Search for the cell housing the specified text and yield its [x, y] center coordinate. 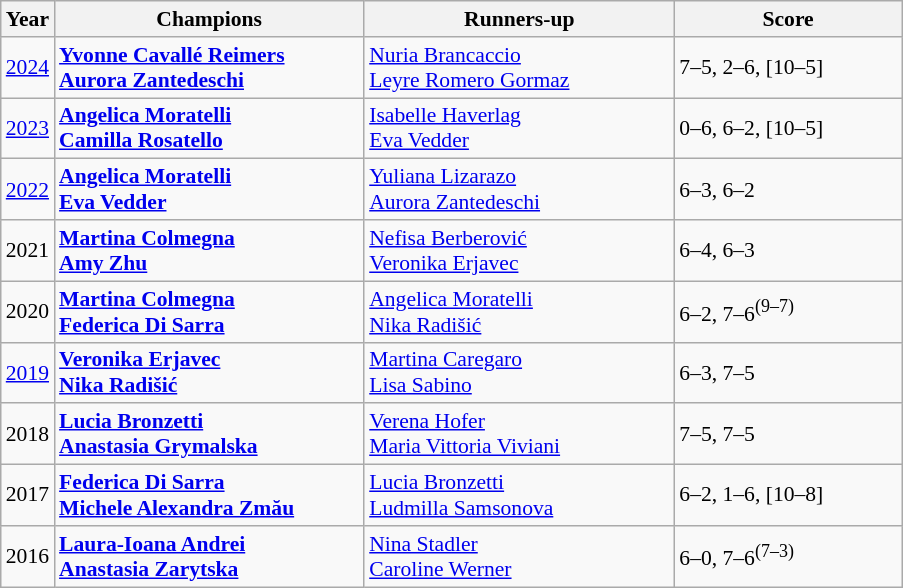
Federica Di Sarra Michele Alexandra Zmău [209, 496]
Martina Caregaro Lisa Sabino [519, 372]
6–2, 1–6, [10–8] [788, 496]
Runners-up [519, 19]
Lucia Bronzetti Ludmilla Samsonova [519, 496]
Nefisa Berberović Veronika Erjavec [519, 250]
Lucia Bronzetti Anastasia Grymalska [209, 434]
Score [788, 19]
7–5, 2–6, [10–5] [788, 68]
Veronika Erjavec Nika Radišić [209, 372]
2016 [28, 556]
2017 [28, 496]
Angelica Moratelli Nika Radišić [519, 312]
2021 [28, 250]
Martina Colmegna Federica Di Sarra [209, 312]
2019 [28, 372]
7–5, 7–5 [788, 434]
Yuliana Lizarazo Aurora Zantedeschi [519, 190]
2022 [28, 190]
Nuria Brancaccio Leyre Romero Gormaz [519, 68]
6–2, 7–6(9–7) [788, 312]
6–3, 6–2 [788, 190]
6–0, 7–6(7–3) [788, 556]
0–6, 6–2, [10–5] [788, 128]
Year [28, 19]
Nina Stadler Caroline Werner [519, 556]
2020 [28, 312]
Laura-Ioana Andrei Anastasia Zarytska [209, 556]
Yvonne Cavallé Reimers Aurora Zantedeschi [209, 68]
Verena Hofer Maria Vittoria Viviani [519, 434]
6–3, 7–5 [788, 372]
6–4, 6–3 [788, 250]
Champions [209, 19]
2023 [28, 128]
2018 [28, 434]
Isabelle Haverlag Eva Vedder [519, 128]
Angelica Moratelli Camilla Rosatello [209, 128]
2024 [28, 68]
Martina Colmegna Amy Zhu [209, 250]
Angelica Moratelli Eva Vedder [209, 190]
